Provide the (X, Y) coordinate of the cell's center where the given text is located.  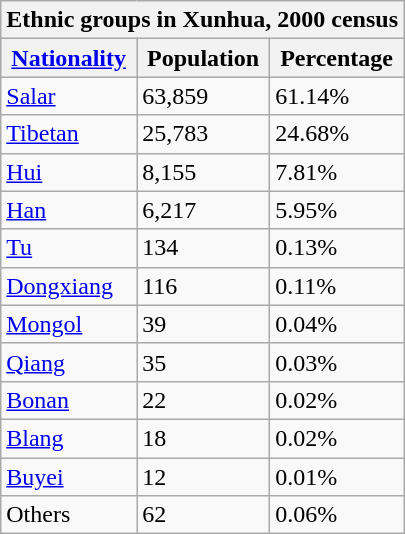
Mongol (69, 324)
Salar (69, 96)
Blang (69, 438)
Bonan (69, 400)
35 (204, 362)
0.01% (337, 477)
Buyei (69, 477)
Qiang (69, 362)
5.95% (337, 210)
134 (204, 248)
25,783 (204, 134)
Dongxiang (69, 286)
Han (69, 210)
Tibetan (69, 134)
Ethnic groups in Xunhua, 2000 census (202, 20)
Hui (69, 172)
0.03% (337, 362)
18 (204, 438)
Percentage (337, 58)
Nationality (69, 58)
Others (69, 515)
0.06% (337, 515)
0.11% (337, 286)
61.14% (337, 96)
24.68% (337, 134)
39 (204, 324)
0.13% (337, 248)
12 (204, 477)
0.04% (337, 324)
7.81% (337, 172)
8,155 (204, 172)
62 (204, 515)
6,217 (204, 210)
116 (204, 286)
Tu (69, 248)
63,859 (204, 96)
Population (204, 58)
22 (204, 400)
